Detect which cell encompasses the target text, then output its [x, y] center coordinate. 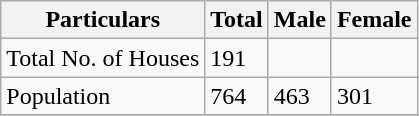
Population [103, 96]
Particulars [103, 20]
764 [237, 96]
Total No. of Houses [103, 58]
191 [237, 58]
301 [374, 96]
Male [300, 20]
Total [237, 20]
463 [300, 96]
Female [374, 20]
